Return the [x, y] coordinate for the center point of the cell that contains the specified text.  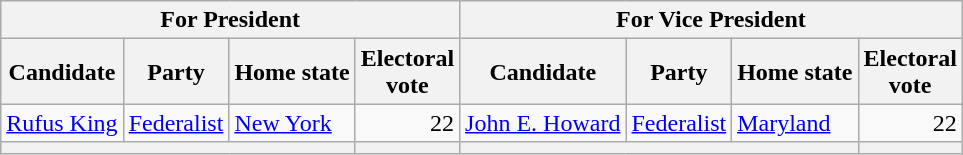
For Vice President [712, 20]
Maryland [795, 123]
Rufus King [62, 123]
For President [230, 20]
New York [292, 123]
John E. Howard [543, 123]
